Return [X, Y] of the center of cell containing provided text 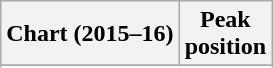
Chart (2015–16) [90, 34]
Peakposition [225, 34]
